Extract the (x, y) coordinate from the center of the cell holding the provided text.  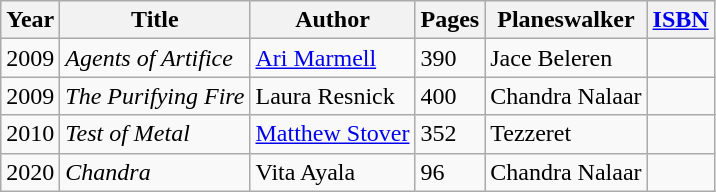
Planeswalker (566, 20)
Chandra (155, 172)
2020 (30, 172)
Year (30, 20)
Tezzeret (566, 134)
The Purifying Fire (155, 96)
Vita Ayala (332, 172)
Title (155, 20)
Pages (450, 20)
Author (332, 20)
Matthew Stover (332, 134)
Agents of Artifice (155, 58)
Ari Marmell (332, 58)
96 (450, 172)
Laura Resnick (332, 96)
Jace Beleren (566, 58)
2010 (30, 134)
ISBN (680, 20)
390 (450, 58)
Test of Metal (155, 134)
352 (450, 134)
400 (450, 96)
